Output the [x, y] coordinate of the center of the cell containing the given text.  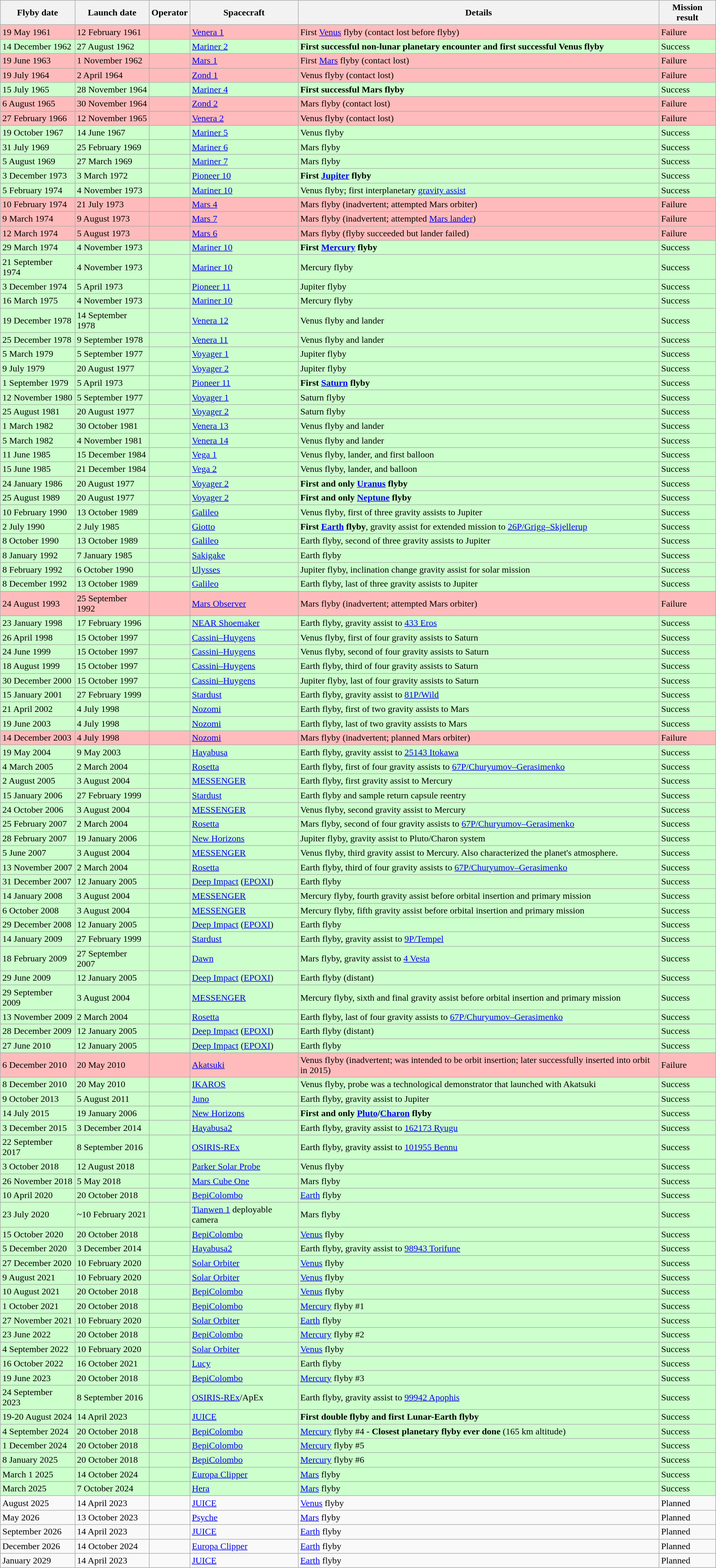
Earth flyby, last of four gravity assists to 67P/Churyumov–Gerasimenko [479, 1017]
First and only Neptune flyby [479, 498]
31 July 1969 [38, 147]
30 October 1981 [112, 426]
19 May 2004 [38, 752]
4 November 1981 [112, 441]
2 April 1964 [112, 75]
27 December 2020 [38, 1263]
Mars 1 [244, 61]
15 January 2001 [38, 695]
21 April 2002 [38, 709]
Earth flyby, third of four gravity assists to 67P/Churyumov–Gerasimenko [479, 867]
8 December 1992 [38, 584]
6 December 2010 [38, 1065]
7 January 1985 [112, 555]
Launch date [112, 13]
24 January 1986 [38, 484]
23 June 2022 [38, 1335]
8 February 1992 [38, 570]
First successful non-lunar planetary encounter and first successful Venus flyby [479, 46]
14 July 2015 [38, 1113]
9 March 1974 [38, 219]
Mercury flyby, fifth gravity assist before orbital insertion and primary mission [479, 910]
Mars Cube One [244, 1181]
10 August 2021 [38, 1292]
1 December 2024 [38, 1446]
First Jupiter flyby [479, 176]
5 March 1979 [38, 354]
12 August 2018 [112, 1166]
Mars flyby (inadvertent; attempted Mars lander) [479, 219]
25 September 1992 [112, 603]
Jupiter flyby, gravity assist to Pluto/Charon system [479, 838]
3 October 2018 [38, 1166]
29 March 1974 [38, 248]
27 August 1962 [112, 46]
24 August 1993 [38, 603]
First and only Pluto/Charon flyby [479, 1113]
Mars Observer [244, 603]
Jupiter flyby, inclination change gravity assist for solar mission [479, 570]
30 November 1964 [112, 104]
Mercury flyby #6 [479, 1460]
Mission result [687, 13]
1 October 2021 [38, 1306]
25 August 1989 [38, 498]
29 September 2009 [38, 997]
8 December 2010 [38, 1084]
Earth flyby, last of two gravity assists to Mars [479, 724]
Mercury flyby #2 [479, 1335]
27 November 2021 [38, 1320]
26 November 2018 [38, 1181]
1 November 1962 [112, 61]
Vega 1 [244, 455]
March 2025 [38, 1489]
Earth flyby, first gravity assist to Mercury [479, 781]
14 September 1978 [112, 320]
15 June 1985 [38, 469]
9 July 1979 [38, 368]
Mars flyby, gravity assist to 4 Vesta [479, 959]
NEAR Shoemaker [244, 623]
First Mercury flyby [479, 248]
Venera 11 [244, 340]
28 December 2009 [38, 1031]
29 December 2008 [38, 925]
Giotto [244, 527]
4 September 2024 [38, 1431]
27 February 1966 [38, 118]
19 October 1967 [38, 132]
14 December 2003 [38, 738]
3 December 2015 [38, 1127]
2 July 1990 [38, 527]
Mars flyby, second of four gravity assists to 67P/Churyumov–Gerasimenko [479, 824]
24 October 2006 [38, 810]
Ulysses [244, 570]
9 October 2013 [38, 1099]
First Mars flyby (contact lost) [479, 61]
1 September 1979 [38, 383]
28 February 2007 [38, 838]
3 December 1973 [38, 176]
25 December 1978 [38, 340]
8 January 2025 [38, 1460]
December 2026 [38, 1546]
OSIRIS-REx/ApEx [244, 1397]
5 December 2020 [38, 1249]
25 February 1969 [112, 147]
Parker Solar Probe [244, 1166]
8 October 1990 [38, 541]
Mars flyby (flyby succeeded but lander failed) [479, 233]
Jupiter flyby, last of four gravity assists to Saturn [479, 681]
Earth flyby, gravity assist to 98943 Torifune [479, 1249]
21 December 1984 [112, 469]
9 August 1973 [112, 219]
Venus flyby, probe was a technological demonstrator that launched with Akatsuki [479, 1084]
Venus flyby, first of three gravity assists to Jupiter [479, 512]
27 March 1969 [112, 161]
31 December 2007 [38, 881]
23 January 1998 [38, 623]
19 June 1963 [38, 61]
Venus flyby, second of four gravity assists to Saturn [479, 652]
Earth flyby, first of four gravity assists to 67P/Churyumov–Gerasimenko [479, 767]
Earth flyby, third of four gravity assists to Saturn [479, 666]
5 August 2011 [112, 1099]
Juno [244, 1099]
September 2026 [38, 1532]
OSIRIS-REx [244, 1147]
5 August 1973 [112, 233]
17 February 1996 [112, 623]
Dawn [244, 959]
Lucy [244, 1363]
5 August 1969 [38, 161]
25 August 1981 [38, 411]
27 September 2007 [112, 959]
August 2025 [38, 1503]
May 2026 [38, 1517]
2 August 2005 [38, 781]
19 July 1964 [38, 75]
7 October 2024 [112, 1489]
IKAROS [244, 1084]
10 February 1974 [38, 205]
16 October 2022 [38, 1363]
6 August 1965 [38, 104]
27 June 2010 [38, 1046]
5 March 1982 [38, 441]
Psyche [244, 1517]
Mariner 6 [244, 147]
21 September 1974 [38, 267]
Earth flyby, second of three gravity assists to Jupiter [479, 541]
Venus flyby, first of four gravity assists to Saturn [479, 637]
Mariner 4 [244, 89]
10 April 2020 [38, 1195]
First Venus flyby (contact lost before flyby) [479, 32]
First Saturn flyby [479, 383]
30 December 2000 [38, 681]
Tianwen 1 deployable camera [244, 1215]
Earth flyby, gravity assist to 9P/Tempel [479, 939]
Mars 6 [244, 233]
24 June 1999 [38, 652]
19 June 2023 [38, 1378]
1 March 1982 [38, 426]
13 November 2007 [38, 867]
Mercury flyby #4 - Closest planetary flyby ever done (165 km altitude) [479, 1431]
Vega 2 [244, 469]
21 July 1973 [112, 205]
Flyby date [38, 13]
10 February 1990 [38, 512]
Venera 14 [244, 441]
25 February 2007 [38, 824]
Venus flyby, lander, and first balloon [479, 455]
16 October 2021 [112, 1363]
19-20 August 2024 [38, 1417]
6 October 1990 [112, 570]
13 November 2009 [38, 1017]
First double flyby and first Lunar-Earth flyby [479, 1417]
2 July 1985 [112, 527]
3 March 1972 [112, 176]
Mariner 7 [244, 161]
Mercury flyby, sixth and final gravity assist before orbital insertion and primary mission [479, 997]
8 January 1992 [38, 555]
Operator [170, 13]
Pioneer 10 [244, 176]
13 October 2023 [112, 1517]
Venera 1 [244, 32]
Mercury flyby #3 [479, 1378]
Zond 2 [244, 104]
~10 February 2021 [112, 1215]
Mercury flyby, fourth gravity assist before orbital insertion and primary mission [479, 896]
Earth flyby, gravity assist to Jupiter [479, 1099]
Details [479, 13]
19 June 2003 [38, 724]
12 February 1961 [112, 32]
9 September 1978 [112, 340]
5 June 2007 [38, 853]
9 August 2021 [38, 1277]
Earth flyby, gravity assist to 101955 Bennu [479, 1147]
19 December 1978 [38, 320]
15 December 1984 [112, 455]
First Earth flyby, gravity assist for extended mission to 26P/Grigg–Skjellerup [479, 527]
14 December 1962 [38, 46]
9 May 2003 [112, 752]
4 September 2022 [38, 1349]
Mariner 5 [244, 132]
Mercury flyby #5 [479, 1446]
Venera 2 [244, 118]
26 April 1998 [38, 637]
Earth flyby, gravity assist to 99942 Apophis [479, 1397]
Mars flyby (contact lost) [479, 104]
First successful Mars flyby [479, 89]
11 June 1985 [38, 455]
Sakigake [244, 555]
Hera [244, 1489]
January 2029 [38, 1560]
Zond 1 [244, 75]
Venus flyby (inadvertent; was intended to be orbit insertion; later successfully inserted into orbit in 2015) [479, 1065]
Venus flyby, second gravity assist to Mercury [479, 810]
Hayabusa [244, 752]
16 March 1975 [38, 301]
Venus flyby; first interplanetary gravity assist [479, 190]
Mars 7 [244, 219]
14 January 2009 [38, 939]
Earth flyby, last of three gravity assists to Jupiter [479, 584]
Earth flyby and sample return capsule reentry [479, 795]
Akatsuki [244, 1065]
First and only Uranus flyby [479, 484]
Mariner 2 [244, 46]
18 February 2009 [38, 959]
Spacecraft [244, 13]
12 November 1965 [112, 118]
6 October 2008 [38, 910]
19 May 1961 [38, 32]
Earth flyby, gravity assist to 25143 Itokawa [479, 752]
Venus flyby, lander, and balloon [479, 469]
Venera 12 [244, 320]
Venera 13 [244, 426]
23 July 2020 [38, 1215]
5 May 2018 [112, 1181]
15 January 2006 [38, 795]
14 January 2008 [38, 896]
29 June 2009 [38, 978]
24 September 2023 [38, 1397]
3 December 1974 [38, 286]
22 September 2017 [38, 1147]
Earth flyby, gravity assist to 433 Eros [479, 623]
15 July 1965 [38, 89]
18 August 1999 [38, 666]
15 October 2020 [38, 1234]
5 February 1974 [38, 190]
Mars flyby (inadvertent; planned Mars orbiter) [479, 738]
12 November 1980 [38, 397]
Venus flyby, third gravity assist to Mercury. Also characterized the planet's atmosphere. [479, 853]
March 1 2025 [38, 1474]
Earth flyby, gravity assist to 162173 Ryugu [479, 1127]
14 June 1967 [112, 132]
Earth flyby, first of two gravity assists to Mars [479, 709]
Mercury flyby #1 [479, 1306]
Earth flyby, gravity assist to 81P/Wild [479, 695]
12 March 1974 [38, 233]
Mars 4 [244, 205]
4 March 2005 [38, 767]
28 November 1964 [112, 89]
